Search for the cell housing the specified text and yield its (x, y) center coordinate. 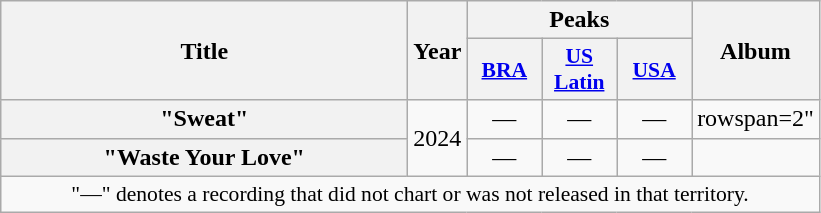
Album (756, 50)
USA (654, 70)
Year (438, 50)
Title (204, 50)
BRA (504, 70)
"—" denotes a recording that did not chart or was not released in that territory. (410, 194)
rowspan=2" (756, 119)
2024 (438, 138)
Peaks (580, 20)
USLatin (580, 70)
"Waste Your Love" (204, 157)
"Sweat" (204, 119)
